Identify which cell holds the provided text, then report its [X, Y] central coordinate. 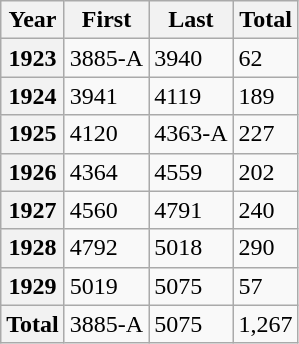
3940 [191, 58]
4792 [106, 248]
5018 [191, 248]
290 [266, 248]
57 [266, 286]
227 [266, 134]
Last [191, 20]
4559 [191, 172]
4791 [191, 210]
4119 [191, 96]
1926 [33, 172]
First [106, 20]
1929 [33, 286]
4560 [106, 210]
4363-A [191, 134]
240 [266, 210]
4364 [106, 172]
62 [266, 58]
189 [266, 96]
1927 [33, 210]
5019 [106, 286]
4120 [106, 134]
1923 [33, 58]
1,267 [266, 324]
1925 [33, 134]
Year [33, 20]
3941 [106, 96]
1924 [33, 96]
1928 [33, 248]
202 [266, 172]
